For the text-containing cell, return its midpoint in [X, Y] coordinate format. 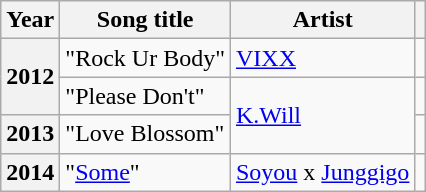
Song title [146, 20]
Artist [322, 20]
K.Will [322, 115]
"Please Don't" [146, 96]
VIXX [322, 58]
Soyou x Junggigo [322, 172]
"Rock Ur Body" [146, 58]
"Love Blossom" [146, 134]
2014 [30, 172]
2013 [30, 134]
Year [30, 20]
2012 [30, 77]
"Some" [146, 172]
